Pinpoint the cell where the given text exists, returning its [X, Y] midpoint coordinate. 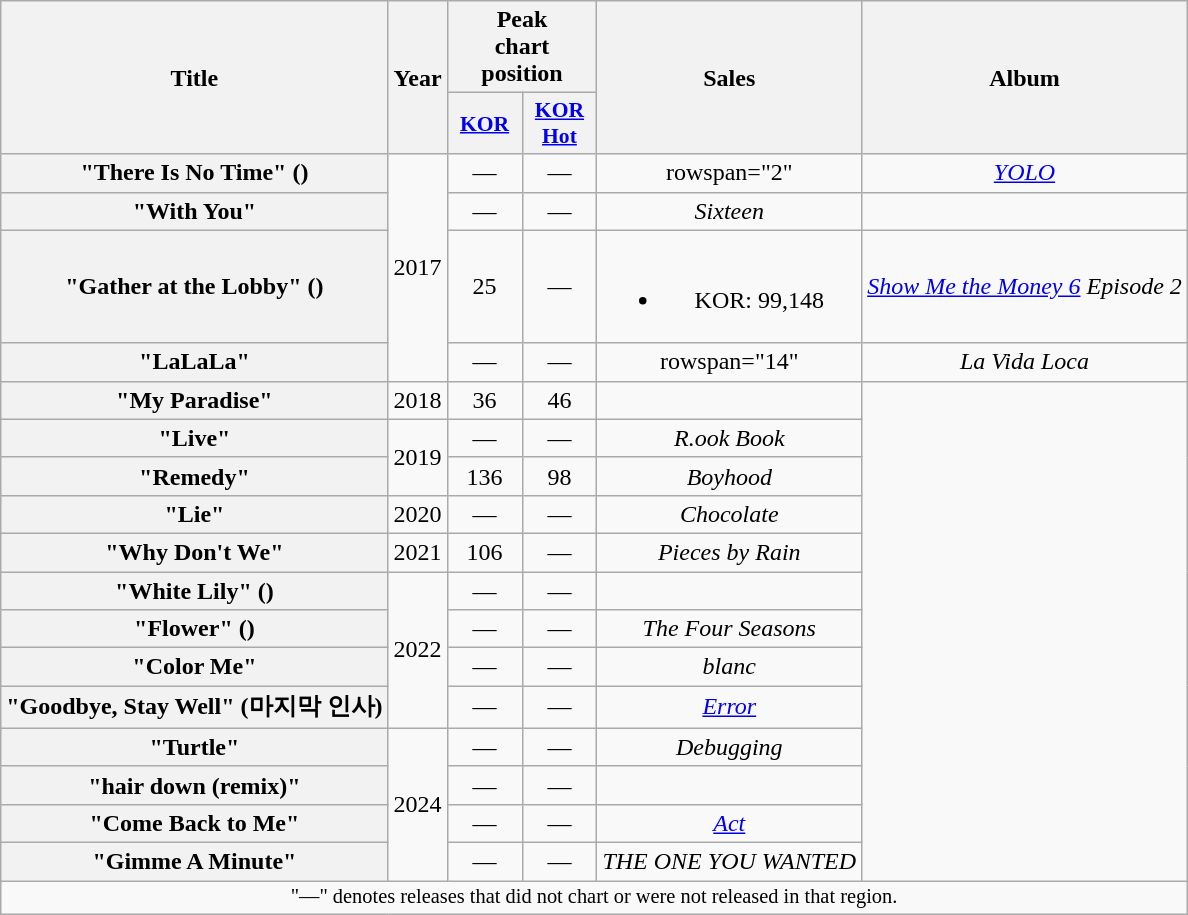
"Gather at the Lobby" () [194, 286]
Show Me the Money 6 Episode 2 [1025, 286]
Sixteen [730, 211]
Sales [730, 78]
Album [1025, 78]
"Gimme A Minute" [194, 861]
"hair down (remix)" [194, 785]
2018 [418, 400]
Year [418, 78]
KORHot [560, 124]
"Come Back to Me" [194, 823]
2020 [418, 514]
2022 [418, 650]
KOR: 99,148 [730, 286]
Peakchartposition [522, 47]
"Lie" [194, 514]
blanc [730, 667]
2017 [418, 268]
Boyhood [730, 476]
YOLO [1025, 173]
"Turtle" [194, 747]
"There Is No Time" () [194, 173]
25 [484, 286]
"My Paradise" [194, 400]
THE ONE YOU WANTED [730, 861]
"LaLaLa" [194, 362]
2021 [418, 552]
"Goodbye, Stay Well" (마지막 인사) [194, 708]
"Live" [194, 438]
Act [730, 823]
46 [560, 400]
La Vida Loca [1025, 362]
"With You" [194, 211]
"Color Me" [194, 667]
"—" denotes releases that did not chart or were not released in that region. [594, 897]
36 [484, 400]
2024 [418, 804]
"Why Don't We" [194, 552]
KOR [484, 124]
rowspan="2" [730, 173]
136 [484, 476]
Pieces by Rain [730, 552]
rowspan="14" [730, 362]
98 [560, 476]
Debugging [730, 747]
106 [484, 552]
Error [730, 708]
Title [194, 78]
2019 [418, 457]
The Four Seasons [730, 629]
Chocolate [730, 514]
R.ook Book [730, 438]
"White Lily" () [194, 591]
"Remedy" [194, 476]
"Flower" () [194, 629]
